Detect which cell encompasses the target text, then output its [x, y] center coordinate. 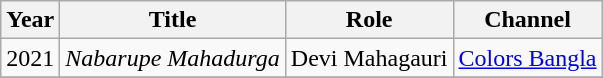
Year [30, 20]
Role [369, 20]
Nabarupe Mahadurga [173, 58]
Devi Mahagauri [369, 58]
Channel [528, 20]
Title [173, 20]
2021 [30, 58]
Colors Bangla [528, 58]
